From the cell containing the given text, extract its center point as [X, Y] coordinate. 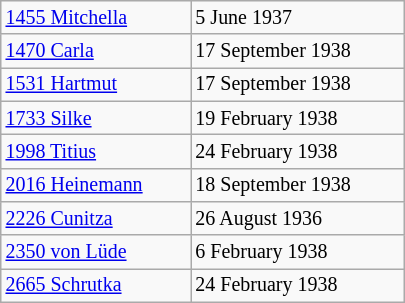
1998 Titius [96, 152]
6 February 1938 [298, 252]
2350 von Lüde [96, 252]
5 June 1937 [298, 18]
1455 Mitchella [96, 18]
1470 Carla [96, 52]
1733 Silke [96, 118]
18 September 1938 [298, 184]
2665 Schrutka [96, 286]
1531 Hartmut [96, 84]
26 August 1936 [298, 218]
2226 Cunitza [96, 218]
19 February 1938 [298, 118]
2016 Heinemann [96, 184]
